For the text-containing cell, return its midpoint in [x, y] coordinate format. 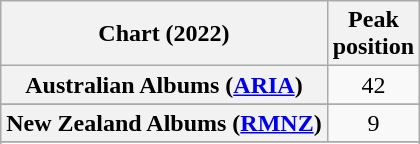
Chart (2022) [164, 34]
Peakposition [373, 34]
9 [373, 123]
42 [373, 85]
New Zealand Albums (RMNZ) [164, 123]
Australian Albums (ARIA) [164, 85]
